Capture the cell that displays the provided text and extract its [X, Y] central coordinate. 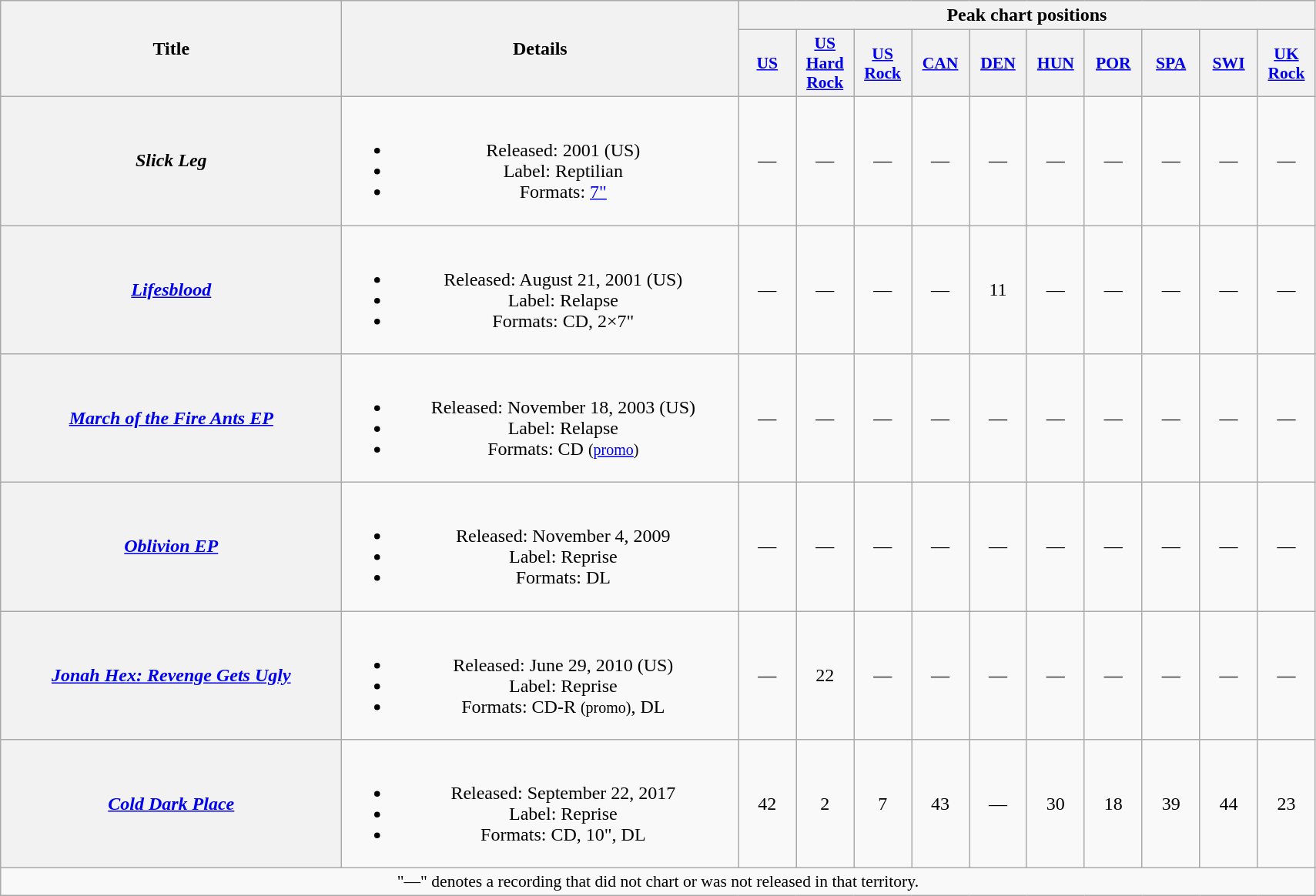
CAN [941, 63]
SPA [1170, 63]
43 [941, 804]
44 [1229, 804]
HUN [1055, 63]
"—" denotes a recording that did not chart or was not released in that territory. [658, 882]
Lifesblood [171, 289]
USHard Rock [825, 63]
Released: September 22, 2017Label: RepriseFormats: CD, 10", DL [541, 804]
UKRock [1286, 63]
USRock [882, 63]
DEN [998, 63]
US [767, 63]
Released: August 21, 2001 (US)Label: RelapseFormats: CD, 2×7" [541, 289]
42 [767, 804]
Peak chart positions [1027, 15]
Released: November 18, 2003 (US)Label: RelapseFormats: CD (promo) [541, 419]
Released: 2001 (US)Label: ReptilianFormats: 7" [541, 160]
23 [1286, 804]
Oblivion EP [171, 547]
2 [825, 804]
Released: November 4, 2009Label: RepriseFormats: DL [541, 547]
Details [541, 49]
Slick Leg [171, 160]
39 [1170, 804]
Title [171, 49]
Cold Dark Place [171, 804]
22 [825, 676]
7 [882, 804]
30 [1055, 804]
POR [1113, 63]
18 [1113, 804]
11 [998, 289]
Jonah Hex: Revenge Gets Ugly [171, 676]
SWI [1229, 63]
March of the Fire Ants EP [171, 419]
Released: June 29, 2010 (US)Label: RepriseFormats: CD-R (promo), DL [541, 676]
